Output the [x, y] coordinate of the center of the cell containing the given text.  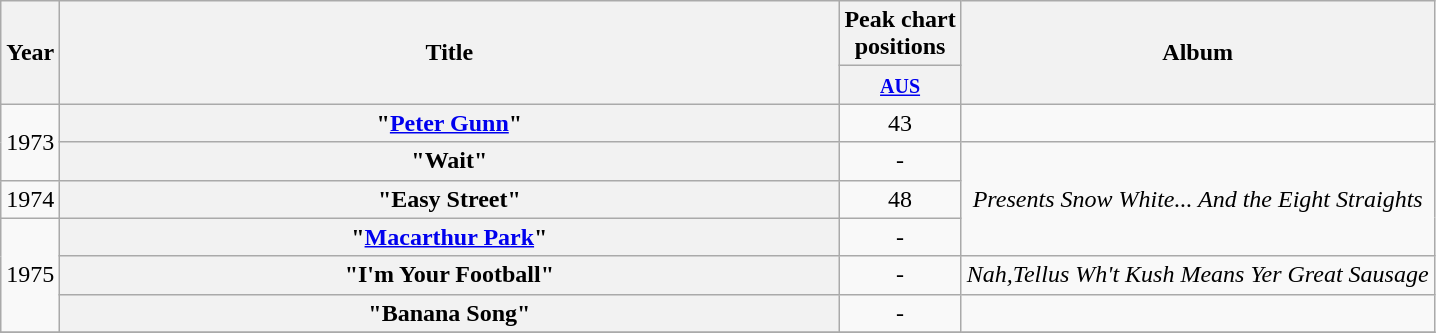
Title [450, 52]
43 [900, 123]
"Macarthur Park" [450, 237]
1975 [30, 275]
Presents Snow White... And the Eight Straights [1198, 199]
Nah,Tellus Wh't Kush Means Yer Great Sausage [1198, 275]
"Peter Gunn" [450, 123]
"Easy Street" [450, 199]
48 [900, 199]
"I'm Your Football" [450, 275]
Year [30, 52]
1974 [30, 199]
AUS [900, 85]
Peak chartpositions [900, 34]
"Banana Song" [450, 313]
"Wait" [450, 161]
1973 [30, 142]
Album [1198, 52]
